Return the (x, y) coordinate for the center point of the cell that contains the specified text.  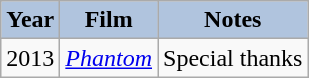
Phantom (109, 58)
Film (109, 20)
Year (30, 20)
Notes (233, 20)
Special thanks (233, 58)
2013 (30, 58)
